Output the (x, y) coordinate of the center of the cell containing the given text.  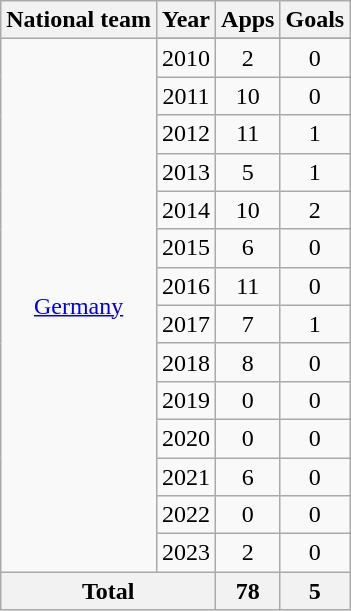
2021 (186, 477)
2023 (186, 553)
2014 (186, 210)
2017 (186, 324)
Apps (248, 20)
Goals (315, 20)
2016 (186, 286)
2010 (186, 58)
2011 (186, 96)
Total (108, 591)
2022 (186, 515)
2013 (186, 172)
2018 (186, 362)
2015 (186, 248)
78 (248, 591)
Germany (79, 306)
7 (248, 324)
National team (79, 20)
8 (248, 362)
2019 (186, 400)
Year (186, 20)
2020 (186, 438)
2012 (186, 134)
